Extract the (x, y) coordinate from the center of the cell holding the provided text.  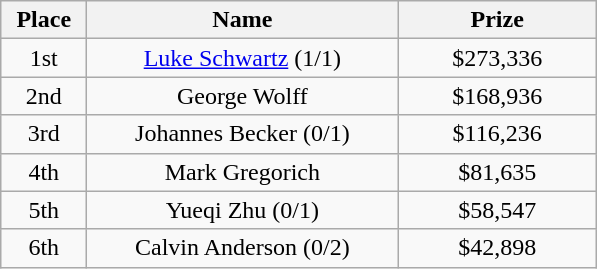
Yueqi Zhu (0/1) (242, 210)
Name (242, 20)
Mark Gregorich (242, 172)
George Wolff (242, 96)
1st (44, 58)
Johannes Becker (0/1) (242, 134)
Calvin Anderson (0/2) (242, 248)
2nd (44, 96)
$42,898 (498, 248)
Prize (498, 20)
$168,936 (498, 96)
5th (44, 210)
$116,236 (498, 134)
$58,547 (498, 210)
3rd (44, 134)
6th (44, 248)
4th (44, 172)
$273,336 (498, 58)
$81,635 (498, 172)
Place (44, 20)
Luke Schwartz (1/1) (242, 58)
